Pinpoint the cell where the given text exists, returning its (X, Y) midpoint coordinate. 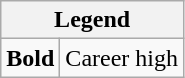
Career high (122, 58)
Bold (30, 58)
Legend (92, 20)
